Capture the cell that displays the provided text and extract its (X, Y) central coordinate. 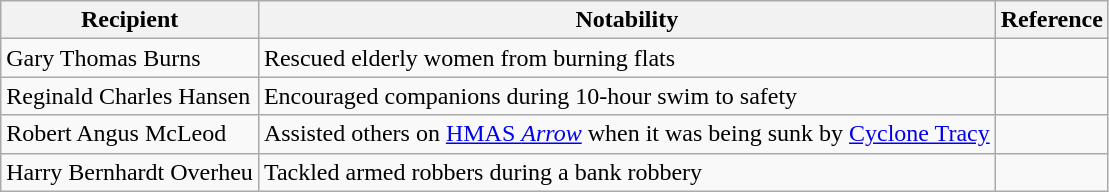
Recipient (130, 20)
Gary Thomas Burns (130, 58)
Assisted others on HMAS Arrow when it was being sunk by Cyclone Tracy (626, 134)
Reginald Charles Hansen (130, 96)
Encouraged companions during 10-hour swim to safety (626, 96)
Robert Angus McLeod (130, 134)
Notability (626, 20)
Reference (1052, 20)
Tackled armed robbers during a bank robbery (626, 172)
Harry Bernhardt Overheu (130, 172)
Rescued elderly women from burning flats (626, 58)
